Locate the cell with the specified text and output its (x, y) center coordinate. 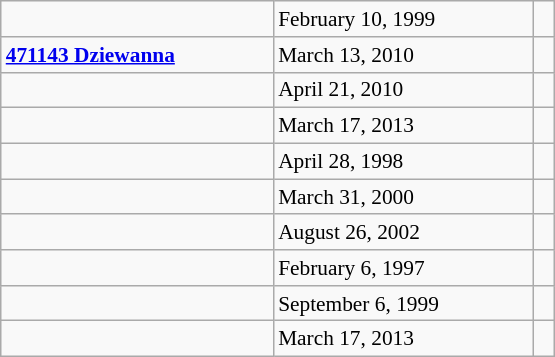
April 28, 1998 (403, 161)
February 6, 1997 (403, 268)
February 10, 1999 (403, 19)
April 21, 2010 (403, 90)
September 6, 1999 (403, 303)
March 31, 2000 (403, 197)
471143 Dziewanna (137, 55)
March 13, 2010 (403, 55)
August 26, 2002 (403, 232)
